Return the (X, Y) coordinate for the center point of the cell that contains the specified text.  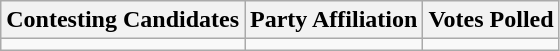
Party Affiliation (334, 20)
Contesting Candidates (123, 20)
Votes Polled (491, 20)
